Provide the (x, y) coordinate of the cell's center where the given text is located.  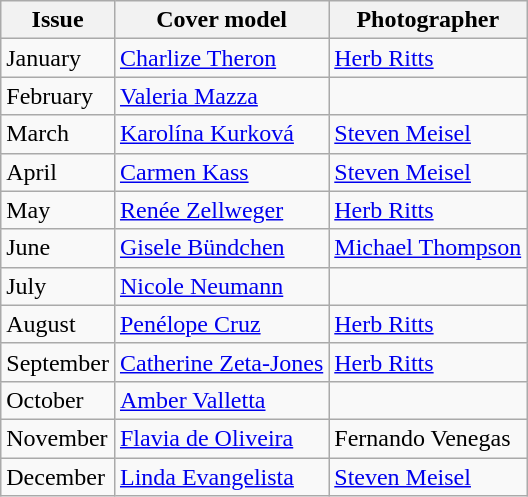
Penélope Cruz (221, 324)
Fernando Venegas (428, 438)
August (58, 324)
Karolína Kurková (221, 134)
Linda Evangelista (221, 477)
Gisele Bündchen (221, 248)
Issue (58, 20)
February (58, 96)
Amber Valletta (221, 400)
Michael Thompson (428, 248)
Photographer (428, 20)
June (58, 248)
March (58, 134)
Charlize Theron (221, 58)
December (58, 477)
November (58, 438)
Nicole Neumann (221, 286)
July (58, 286)
Valeria Mazza (221, 96)
Cover model (221, 20)
Flavia de Oliveira (221, 438)
Carmen Kass (221, 172)
October (58, 400)
January (58, 58)
September (58, 362)
Renée Zellweger (221, 210)
April (58, 172)
May (58, 210)
Catherine Zeta-Jones (221, 362)
